Scan for the cell matching the given text and deliver its (x, y) coordinate at center. 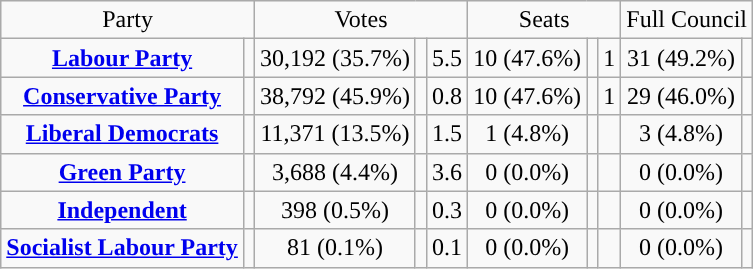
81 (0.1%) (334, 248)
Liberal Democrats (122, 134)
1.5 (448, 134)
29 (46.0%) (682, 96)
Conservative Party (122, 96)
Votes (360, 20)
11,371 (13.5%) (334, 134)
38,792 (45.9%) (334, 96)
0.3 (448, 210)
Socialist Labour Party (122, 248)
398 (0.5%) (334, 210)
Seats (544, 20)
0.8 (448, 96)
1 (4.8%) (528, 134)
Party (128, 20)
Full Council (687, 20)
30,192 (35.7%) (334, 58)
Green Party (122, 172)
31 (49.2%) (682, 58)
3.6 (448, 172)
Labour Party (122, 58)
Independent (122, 210)
3,688 (4.4%) (334, 172)
5.5 (448, 58)
3 (4.8%) (682, 134)
0.1 (448, 248)
